Identify which cell holds the provided text, then report its [X, Y] central coordinate. 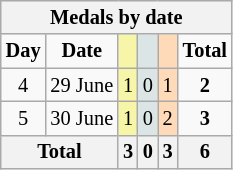
29 June [82, 85]
Medals by date [116, 17]
6 [205, 152]
Date [82, 51]
Day [24, 51]
4 [24, 85]
30 June [82, 118]
5 [24, 118]
